Identify which cell holds the provided text, then report its (X, Y) central coordinate. 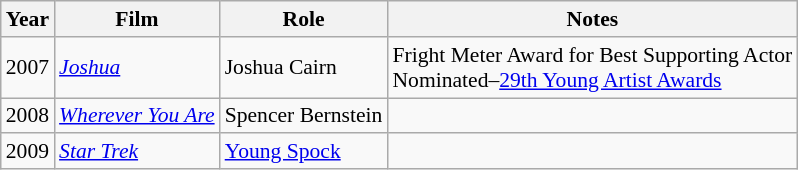
Young Spock (304, 152)
Year (28, 19)
2008 (28, 116)
Film (137, 19)
Role (304, 19)
Wherever You Are (137, 116)
Joshua (137, 68)
Joshua Cairn (304, 68)
Spencer Bernstein (304, 116)
Notes (592, 19)
2007 (28, 68)
Fright Meter Award for Best Supporting ActorNominated–29th Young Artist Awards (592, 68)
Star Trek (137, 152)
2009 (28, 152)
